Capture the cell that displays the provided text and extract its (x, y) central coordinate. 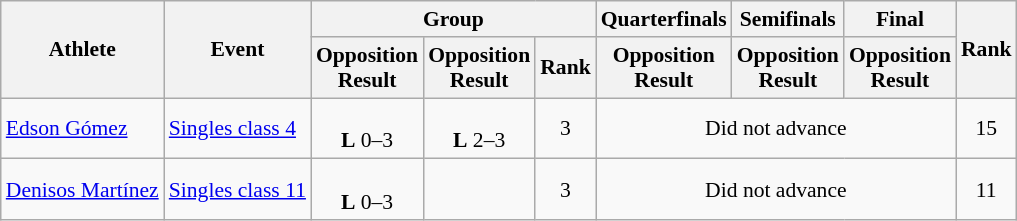
Quarterfinals (664, 19)
Event (238, 50)
15 (986, 128)
11 (986, 190)
Singles class 4 (238, 128)
Athlete (82, 50)
Singles class 11 (238, 190)
Edson Gómez (82, 128)
Denisos Martínez (82, 190)
Final (900, 19)
L 2–3 (479, 128)
Semifinals (788, 19)
Group (454, 19)
